Return the [X, Y] coordinate for the center point of the cell that contains the specified text.  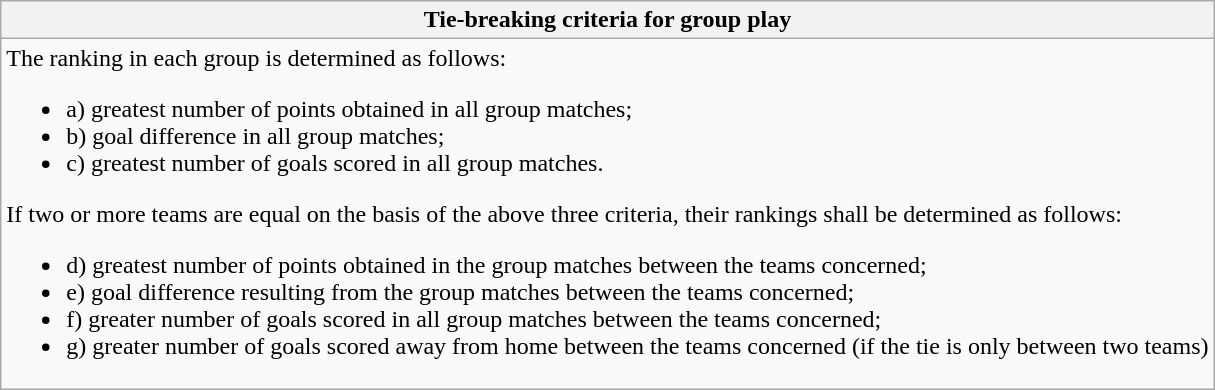
Tie-breaking criteria for group play [608, 20]
